Pinpoint the cell where the given text exists, returning its (X, Y) midpoint coordinate. 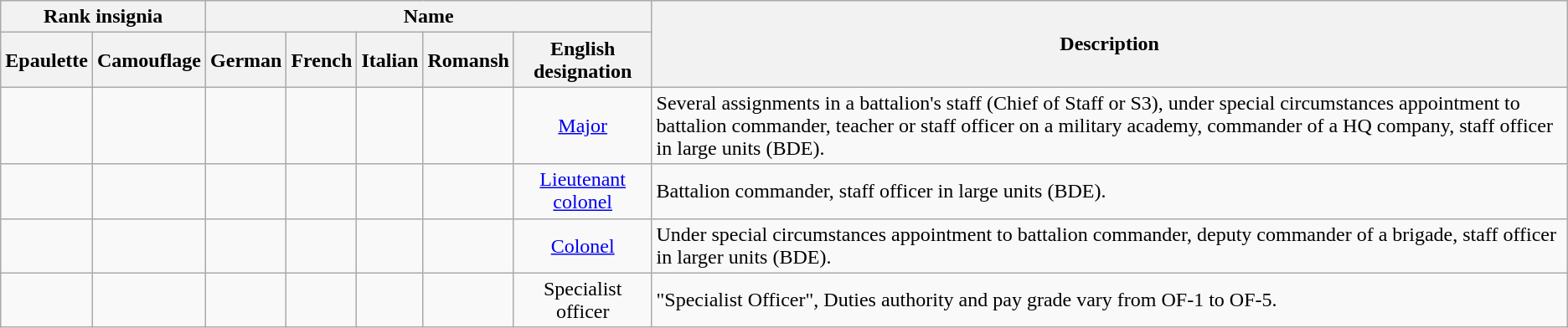
Epaulette (47, 60)
Under special circumstances appointment to battalion commander, deputy commander of a brigade, staff officer in larger units (BDE). (1109, 246)
German (246, 60)
"Specialist Officer", Duties authority and pay grade vary from OF-1 to OF-5. (1109, 300)
French (322, 60)
Description (1109, 44)
Name (429, 17)
Romansh (468, 60)
Battalion commander, staff officer in large units (BDE). (1109, 191)
English designation (583, 60)
Lieutenant colonel (583, 191)
Italian (390, 60)
Camouflage (149, 60)
Specialist officer (583, 300)
Colonel (583, 246)
Rank insignia (104, 17)
Major (583, 126)
